Capture the cell that displays the provided text and extract its [x, y] central coordinate. 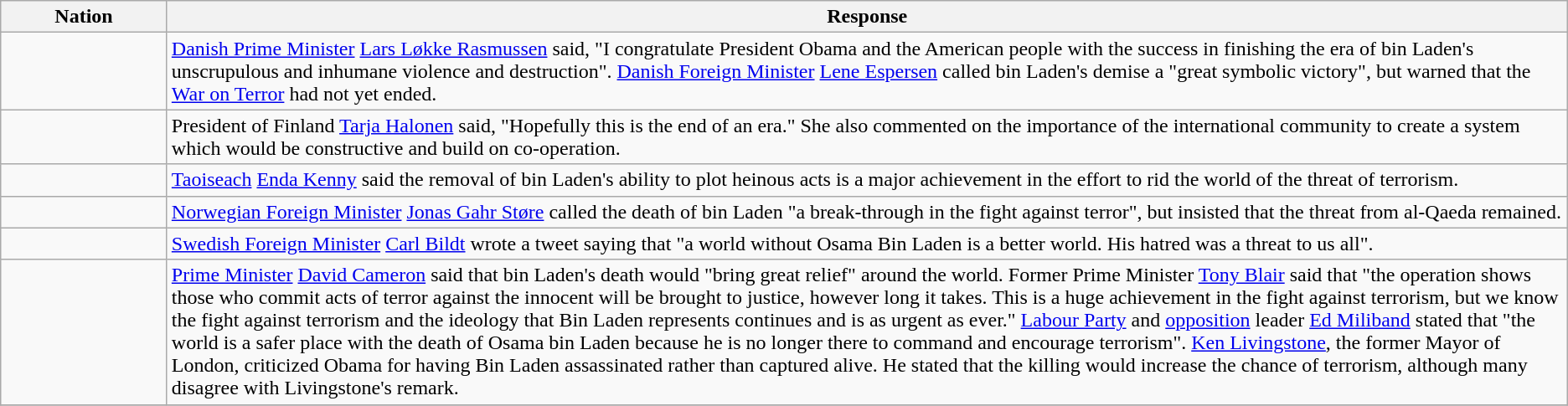
Swedish Foreign Minister Carl Bildt wrote a tweet saying that "a world without Osama Bin Laden is a better world. His hatred was a threat to us all". [867, 244]
Nation [84, 17]
Response [867, 17]
